Detect which cell encompasses the target text, then output its [X, Y] center coordinate. 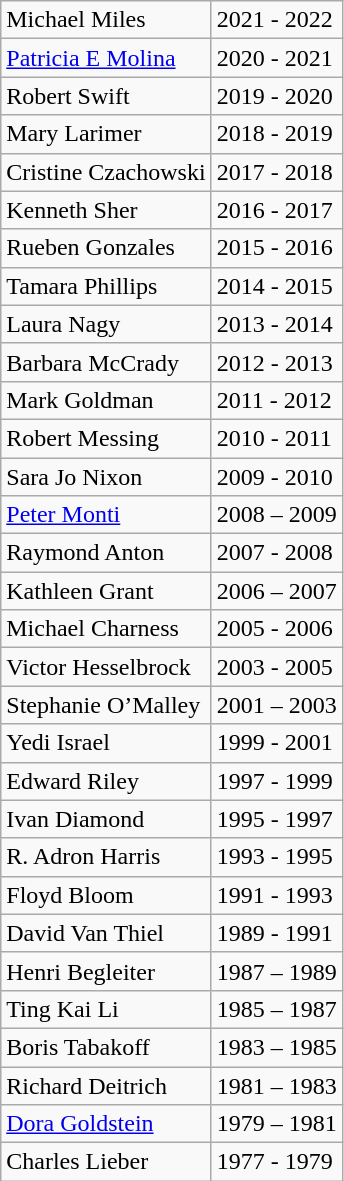
Sara Jo Nixon [106, 477]
1977 - 1979 [276, 1162]
Raymond Anton [106, 553]
2007 - 2008 [276, 553]
Henri Begleiter [106, 971]
Michael Charness [106, 629]
2001 – 2003 [276, 705]
2011 - 2012 [276, 400]
2006 – 2007 [276, 591]
Floyd Bloom [106, 895]
Yedi Israel [106, 743]
1993 - 1995 [276, 857]
Michael Miles [106, 20]
Mary Larimer [106, 134]
Boris Tabakoff [106, 1047]
1997 - 1999 [276, 781]
1981 – 1983 [276, 1085]
2013 - 2014 [276, 324]
Patricia E Molina [106, 58]
Barbara McCrady [106, 362]
Kathleen Grant [106, 591]
2009 - 2010 [276, 477]
1989 - 1991 [276, 933]
2020 - 2021 [276, 58]
2014 - 2015 [276, 286]
Stephanie O’Malley [106, 705]
Edward Riley [106, 781]
2003 - 2005 [276, 667]
Rueben Gonzales [106, 248]
1999 - 2001 [276, 743]
2019 - 2020 [276, 96]
Cristine Czachowski [106, 172]
Charles Lieber [106, 1162]
2012 - 2013 [276, 362]
Laura Nagy [106, 324]
1995 - 1997 [276, 819]
Robert Swift [106, 96]
1983 – 1985 [276, 1047]
Ivan Diamond [106, 819]
2015 - 2016 [276, 248]
David Van Thiel [106, 933]
Richard Deitrich [106, 1085]
2005 - 2006 [276, 629]
2017 - 2018 [276, 172]
1979 – 1981 [276, 1124]
Victor Hesselbrock [106, 667]
Robert Messing [106, 438]
2010 - 2011 [276, 438]
2021 - 2022 [276, 20]
Mark Goldman [106, 400]
Ting Kai Li [106, 1009]
2018 - 2019 [276, 134]
Dora Goldstein [106, 1124]
Kenneth Sher [106, 210]
2016 - 2017 [276, 210]
Tamara Phillips [106, 286]
2008 – 2009 [276, 515]
1991 - 1993 [276, 895]
Peter Monti [106, 515]
1985 – 1987 [276, 1009]
1987 – 1989 [276, 971]
R. Adron Harris [106, 857]
